Detect which cell encompasses the target text, then output its [X, Y] center coordinate. 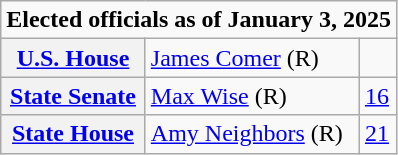
U.S. House [74, 58]
21 [378, 134]
Elected officials as of January 3, 2025 [199, 20]
16 [378, 96]
Max Wise (R) [252, 96]
State House [74, 134]
State Senate [74, 96]
James Comer (R) [252, 58]
Amy Neighbors (R) [252, 134]
